Find where the given text appears and provide that cell's center as [x, y] coordinate. 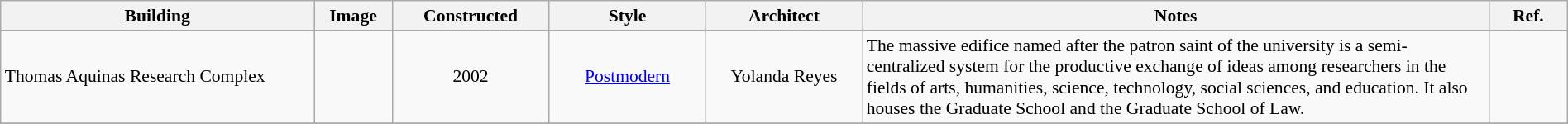
Postmodern [627, 77]
Yolanda Reyes [784, 77]
Architect [784, 16]
Style [627, 16]
2002 [470, 77]
Notes [1176, 16]
Building [157, 16]
Constructed [470, 16]
Image [354, 16]
Ref. [1528, 16]
Thomas Aquinas Research Complex [157, 77]
